Output the (x, y) coordinate of the center of the cell containing the given text.  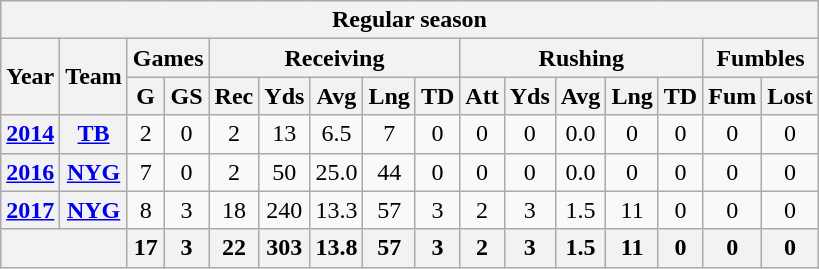
240 (284, 210)
303 (284, 248)
Year (30, 77)
Lost (790, 96)
13 (284, 134)
6.5 (336, 134)
25.0 (336, 172)
Regular season (410, 20)
G (146, 96)
8 (146, 210)
44 (389, 172)
TB (94, 134)
22 (234, 248)
Rushing (582, 58)
2016 (30, 172)
Fumbles (760, 58)
2017 (30, 210)
GS (186, 96)
2014 (30, 134)
Att (482, 96)
Rec (234, 96)
13.8 (336, 248)
Fum (732, 96)
Team (94, 77)
Receiving (334, 58)
50 (284, 172)
13.3 (336, 210)
18 (234, 210)
Games (168, 58)
17 (146, 248)
